Find where the given text appears and provide that cell's center as [x, y] coordinate. 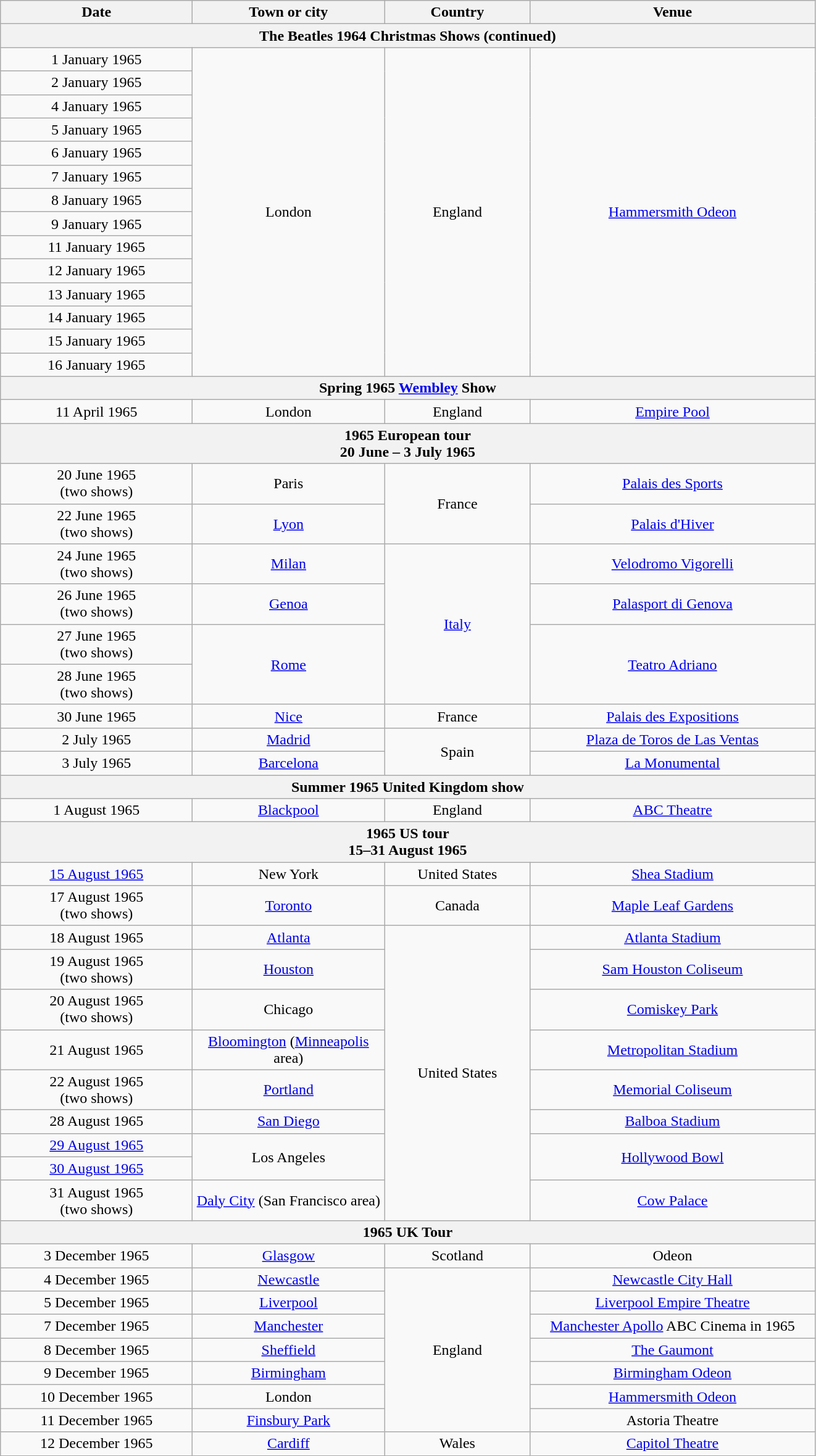
The Gaumont [673, 1350]
5 January 1965 [96, 130]
Palais des Sports [673, 484]
1 August 1965 [96, 810]
Cardiff [289, 1444]
Shea Stadium [673, 874]
Empire Pool [673, 412]
Canada [457, 906]
8 December 1965 [96, 1350]
Maple Leaf Gardens [673, 906]
Summer 1965 United Kingdom show [407, 787]
Chicago [289, 1010]
Lyon [289, 523]
Palais d'Hiver [673, 523]
20 August 1965(two shows) [96, 1010]
Toronto [289, 906]
Italy [457, 624]
Daly City (San Francisco area) [289, 1200]
Manchester Apollo ABC Cinema in 1965 [673, 1326]
Houston [289, 969]
24 June 1965(two shows) [96, 564]
18 August 1965 [96, 938]
28 August 1965 [96, 1121]
Nice [289, 716]
17 August 1965(two shows) [96, 906]
Spring 1965 Wembley Show [407, 388]
31 August 1965(two shows) [96, 1200]
12 December 1965 [96, 1444]
1 January 1965 [96, 59]
22 August 1965(two shows) [96, 1090]
6 January 1965 [96, 153]
Cow Palace [673, 1200]
Palasport di Genova [673, 604]
Sam Houston Coliseum [673, 969]
Barcelona [289, 763]
9 December 1965 [96, 1373]
New York [289, 874]
Milan [289, 564]
9 January 1965 [96, 223]
Manchester [289, 1326]
Teatro Adriano [673, 664]
San Diego [289, 1121]
Atlanta Stadium [673, 938]
29 August 1965 [96, 1145]
Atlanta [289, 938]
Liverpool [289, 1303]
21 August 1965 [96, 1049]
ABC Theatre [673, 810]
Palais des Expositions [673, 716]
1965 US tour15–31 August 1965 [407, 842]
Newcastle City Hall [673, 1279]
Capitol Theatre [673, 1444]
Finsbury Park [289, 1420]
Country [457, 12]
1965 European tour20 June – 3 July 1965 [407, 443]
19 August 1965(two shows) [96, 969]
11 April 1965 [96, 412]
Newcastle [289, 1279]
The Beatles 1964 Christmas Shows (continued) [407, 36]
27 June 1965(two shows) [96, 644]
Sheffield [289, 1350]
Balboa Stadium [673, 1121]
Blackpool [289, 810]
Rome [289, 664]
26 June 1965(two shows) [96, 604]
Odeon [673, 1255]
Liverpool Empire Theatre [673, 1303]
Velodromo Vigorelli [673, 564]
13 January 1965 [96, 294]
Comiskey Park [673, 1010]
Memorial Coliseum [673, 1090]
2 January 1965 [96, 83]
8 January 1965 [96, 200]
10 December 1965 [96, 1397]
Madrid [289, 739]
30 August 1965 [96, 1168]
Birmingham [289, 1373]
Birmingham Odeon [673, 1373]
1965 UK Tour [407, 1232]
12 January 1965 [96, 270]
Hollywood Bowl [673, 1157]
La Monumental [673, 763]
Scotland [457, 1255]
Metropolitan Stadium [673, 1049]
14 January 1965 [96, 318]
7 January 1965 [96, 177]
Plaza de Toros de Las Ventas [673, 739]
11 December 1965 [96, 1420]
30 June 1965 [96, 716]
20 June 1965(two shows) [96, 484]
Astoria Theatre [673, 1420]
Spain [457, 751]
5 December 1965 [96, 1303]
Date [96, 12]
4 December 1965 [96, 1279]
Bloomington (Minneapolis area) [289, 1049]
Town or city [289, 12]
16 January 1965 [96, 365]
4 January 1965 [96, 106]
Genoa [289, 604]
2 July 1965 [96, 739]
Venue [673, 12]
7 December 1965 [96, 1326]
15 August 1965 [96, 874]
Paris [289, 484]
22 June 1965(two shows) [96, 523]
Wales [457, 1444]
Glasgow [289, 1255]
28 June 1965(two shows) [96, 684]
3 December 1965 [96, 1255]
11 January 1965 [96, 247]
Portland [289, 1090]
Los Angeles [289, 1157]
3 July 1965 [96, 763]
15 January 1965 [96, 341]
